Pinpoint the cell where the given text exists, returning its [X, Y] midpoint coordinate. 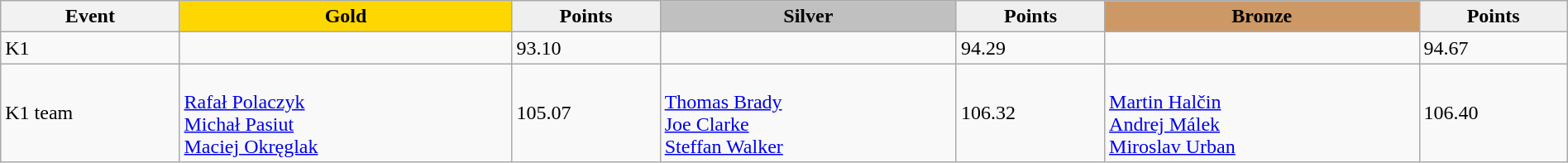
Event [90, 17]
Silver [808, 17]
Bronze [1262, 17]
106.40 [1494, 113]
Rafał PolaczykMichał PasiutMaciej Okręglak [346, 113]
Thomas BradyJoe ClarkeSteffan Walker [808, 113]
93.10 [586, 48]
Gold [346, 17]
94.29 [1030, 48]
106.32 [1030, 113]
105.07 [586, 113]
K1 team [90, 113]
K1 [90, 48]
Martin HalčinAndrej MálekMiroslav Urban [1262, 113]
94.67 [1494, 48]
